Scan for the cell matching the given text and deliver its [x, y] coordinate at center. 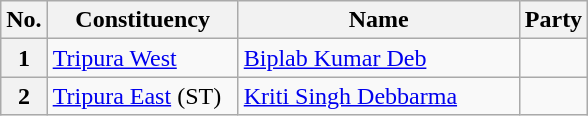
Kriti Singh Debbarma [378, 96]
No. [24, 20]
Party [553, 20]
Constituency [142, 20]
1 [24, 58]
Tripura East (ST) [142, 96]
Name [378, 20]
Biplab Kumar Deb [378, 58]
Tripura West [142, 58]
2 [24, 96]
